Detect which cell encompasses the target text, then output its [X, Y] center coordinate. 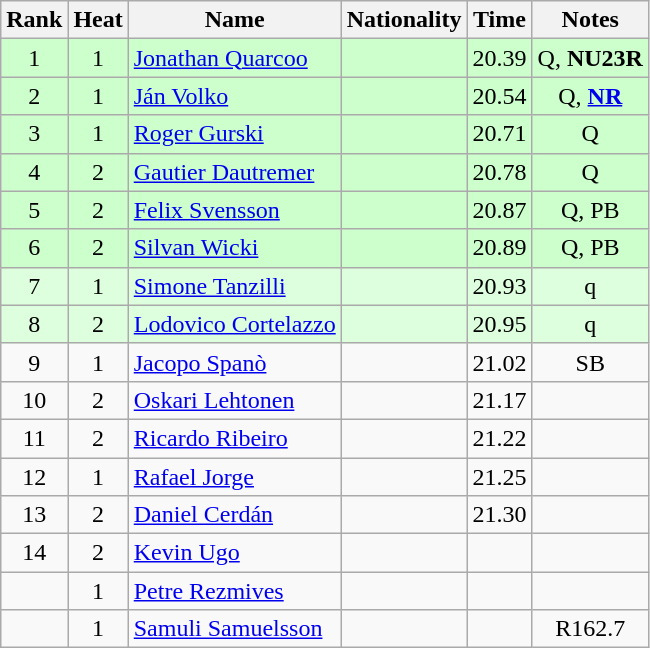
6 [34, 248]
Gautier Dautremer [234, 172]
SB [590, 362]
Ján Volko [234, 96]
9 [34, 362]
21.02 [500, 362]
20.93 [500, 286]
13 [34, 515]
20.54 [500, 96]
4 [34, 172]
Felix Svensson [234, 210]
Silvan Wicki [234, 248]
Kevin Ugo [234, 553]
Q, NR [590, 96]
14 [34, 553]
20.87 [500, 210]
21.25 [500, 477]
11 [34, 438]
Jacopo Spanò [234, 362]
5 [34, 210]
Rafael Jorge [234, 477]
Nationality [404, 20]
Name [234, 20]
7 [34, 286]
Notes [590, 20]
Simone Tanzilli [234, 286]
20.89 [500, 248]
Samuli Samuelsson [234, 629]
21.22 [500, 438]
10 [34, 400]
20.71 [500, 134]
3 [34, 134]
R162.7 [590, 629]
20.39 [500, 58]
Rank [34, 20]
Jonathan Quarcoo [234, 58]
Ricardo Ribeiro [234, 438]
Q, NU23R [590, 58]
Roger Gurski [234, 134]
20.78 [500, 172]
8 [34, 324]
Heat [98, 20]
21.17 [500, 400]
Daniel Cerdán [234, 515]
Oskari Lehtonen [234, 400]
Lodovico Cortelazzo [234, 324]
Time [500, 20]
21.30 [500, 515]
Petre Rezmives [234, 591]
12 [34, 477]
20.95 [500, 324]
